Provide the (x, y) coordinate of the cell's center where the given text is located.  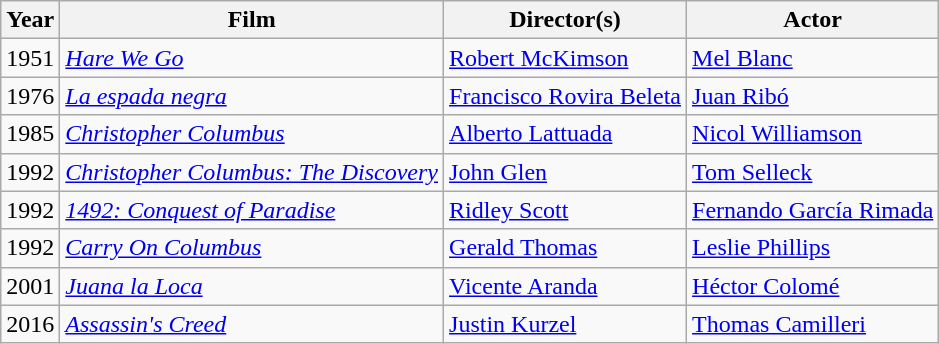
Mel Blanc (813, 58)
Juana la Loca (252, 286)
1492: Conquest of Paradise (252, 210)
Francisco Rovira Beleta (566, 96)
Actor (813, 20)
Ridley Scott (566, 210)
Director(s) (566, 20)
1985 (30, 134)
Tom Selleck (813, 172)
Film (252, 20)
Leslie Phillips (813, 248)
Alberto Lattuada (566, 134)
Christopher Columbus: The Discovery (252, 172)
Fernando García Rimada (813, 210)
La espada negra (252, 96)
2016 (30, 324)
Justin Kurzel (566, 324)
Year (30, 20)
John Glen (566, 172)
Vicente Aranda (566, 286)
2001 (30, 286)
Christopher Columbus (252, 134)
Nicol Williamson (813, 134)
1976 (30, 96)
Robert McKimson (566, 58)
Hare We Go (252, 58)
Thomas Camilleri (813, 324)
Héctor Colomé (813, 286)
Assassin's Creed (252, 324)
Juan Ribó (813, 96)
1951 (30, 58)
Gerald Thomas (566, 248)
Carry On Columbus (252, 248)
